Find where the given text appears and provide that cell's center as [X, Y] coordinate. 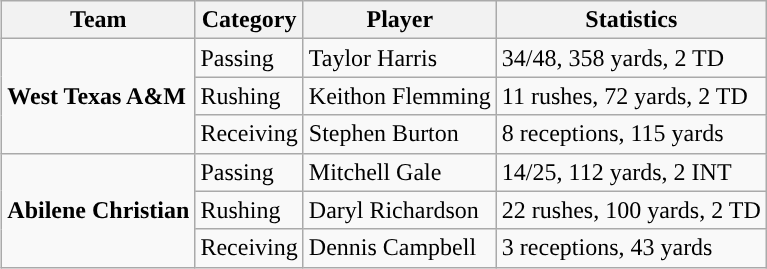
34/48, 358 yards, 2 TD [631, 58]
11 rushes, 72 yards, 2 TD [631, 96]
West Texas A&M [98, 96]
Mitchell Gale [400, 172]
Player [400, 20]
Statistics [631, 20]
14/25, 112 yards, 2 INT [631, 172]
3 receptions, 43 yards [631, 248]
22 rushes, 100 yards, 2 TD [631, 210]
Category [249, 20]
Daryl Richardson [400, 210]
Taylor Harris [400, 58]
Stephen Burton [400, 134]
Keithon Flemming [400, 96]
Abilene Christian [98, 210]
Dennis Campbell [400, 248]
8 receptions, 115 yards [631, 134]
Team [98, 20]
